Extract the [x, y] coordinate from the center of the cell holding the provided text.  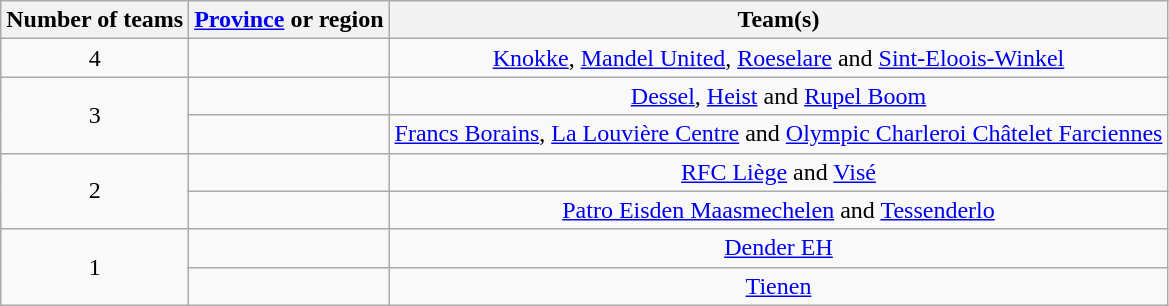
Team(s) [778, 20]
Patro Eisden Maasmechelen and Tessenderlo [778, 210]
1 [95, 267]
Francs Borains, La Louvière Centre and Olympic Charleroi Châtelet Farciennes [778, 134]
Number of teams [95, 20]
RFC Liège and Visé [778, 172]
Province or region [289, 20]
4 [95, 58]
2 [95, 191]
Dessel, Heist and Rupel Boom [778, 96]
Knokke, Mandel United, Roeselare and Sint-Eloois-Winkel [778, 58]
3 [95, 115]
Tienen [778, 286]
Dender EH [778, 248]
